Find where the given text appears and provide that cell's center as (x, y) coordinate. 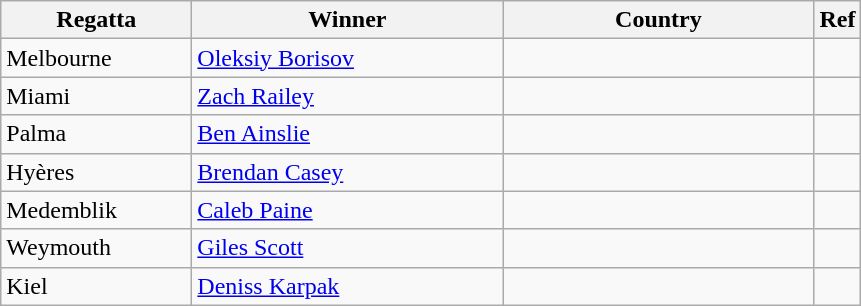
Miami (96, 96)
Palma (96, 134)
Melbourne (96, 58)
Brendan Casey (348, 172)
Deniss Karpak (348, 286)
Kiel (96, 286)
Medemblik (96, 210)
Oleksiy Borisov (348, 58)
Ben Ainslie (348, 134)
Zach Railey (348, 96)
Giles Scott (348, 248)
Weymouth (96, 248)
Ref (838, 20)
Hyères (96, 172)
Regatta (96, 20)
Caleb Paine (348, 210)
Country (658, 20)
Winner (348, 20)
